Capture the cell that displays the provided text and extract its [X, Y] central coordinate. 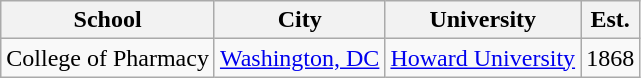
School [108, 20]
Est. [610, 20]
Washington, DC [299, 58]
1868 [610, 58]
College of Pharmacy [108, 58]
City [299, 20]
University [483, 20]
Howard University [483, 58]
